Return (X, Y) of the center of cell containing provided text 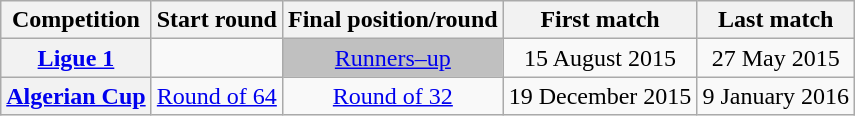
Competition (76, 20)
Ligue 1 (76, 58)
15 August 2015 (600, 58)
27 May 2015 (776, 58)
19 December 2015 (600, 96)
Start round (216, 20)
Round of 32 (392, 96)
Final position/round (392, 20)
First match (600, 20)
Last match (776, 20)
Algerian Cup (76, 96)
Round of 64 (216, 96)
9 January 2016 (776, 96)
Runners–up (392, 58)
